Provide the [x, y] coordinate of the cell's center where the given text is located.  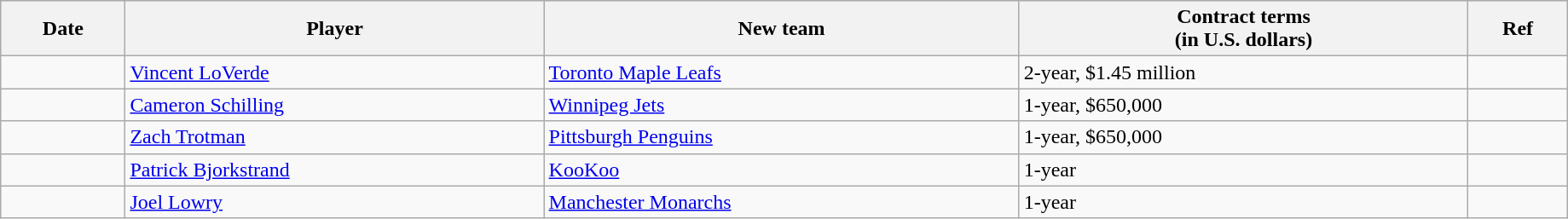
2-year, $1.45 million [1243, 72]
Toronto Maple Leafs [781, 72]
Manchester Monarchs [781, 202]
New team [781, 29]
Cameron Schilling [334, 105]
Zach Trotman [334, 137]
Pittsburgh Penguins [781, 137]
Date [63, 29]
Joel Lowry [334, 202]
Vincent LoVerde [334, 72]
Winnipeg Jets [781, 105]
Player [334, 29]
KooKoo [781, 170]
Contract terms(in U.S. dollars) [1243, 29]
Patrick Bjorkstrand [334, 170]
Ref [1518, 29]
